Search for the cell housing the specified text and yield its [X, Y] center coordinate. 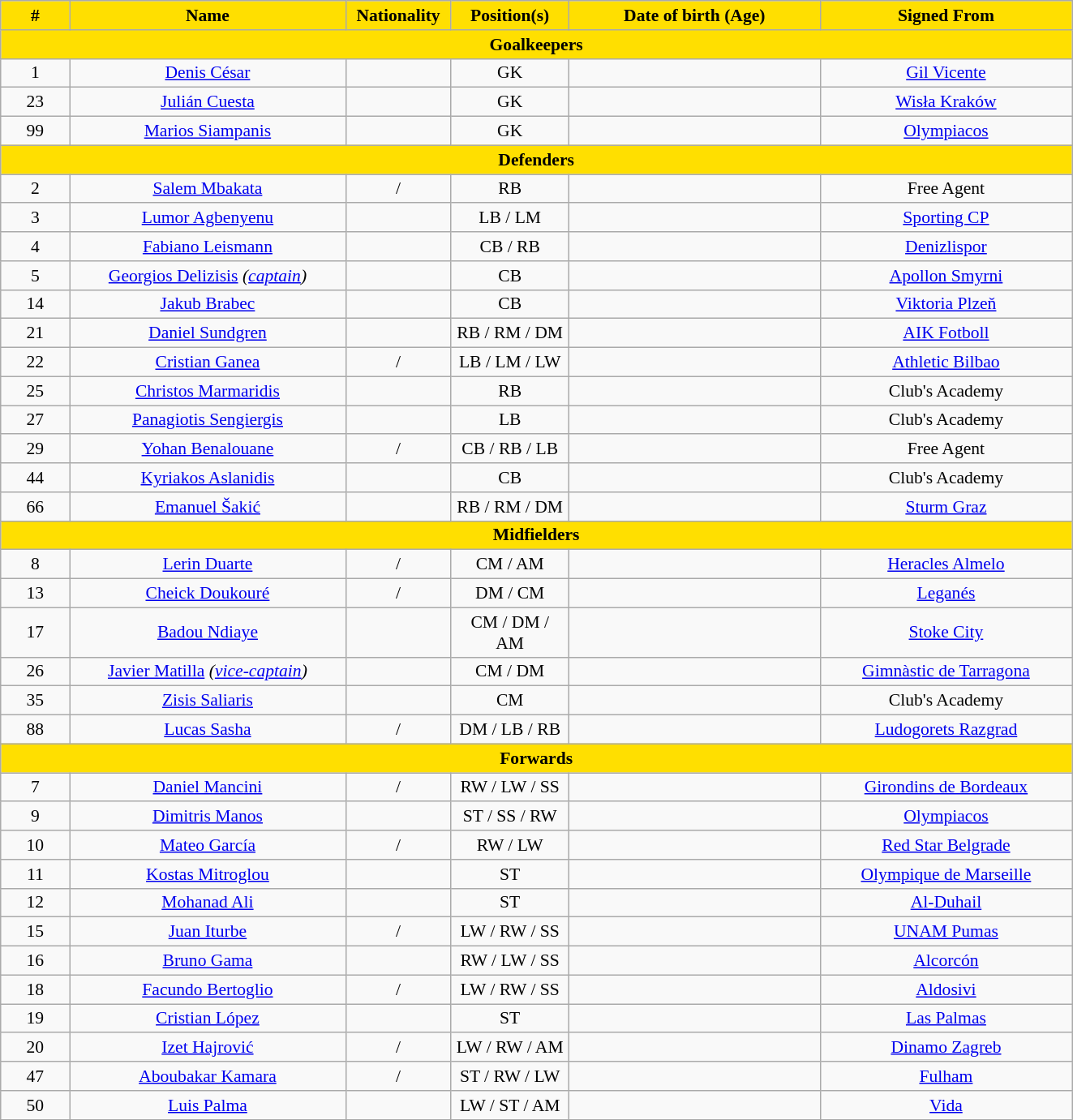
Fabiano Leismann [208, 247]
27 [36, 420]
Denis César [208, 73]
Daniel Mancini [208, 787]
Panagiotis Sengiergis [208, 420]
CB / RB / LB [509, 449]
Mateo García [208, 845]
2 [36, 189]
Vida [946, 1105]
Yohan Benalouane [208, 449]
7 [36, 787]
Gimnàstic de Tarragona [946, 672]
35 [36, 701]
Cheick Doukouré [208, 594]
Izet Hajrović [208, 1048]
Bruno Gama [208, 961]
23 [36, 102]
Position(s) [509, 15]
Sturm Graz [946, 507]
Christos Marmaridis [208, 391]
Forwards [537, 758]
Marios Siampanis [208, 131]
Wisła Kraków [946, 102]
DM / LB / RB [509, 730]
Cristian López [208, 1019]
8 [36, 564]
10 [36, 845]
Facundo Bertoglio [208, 989]
Cristian Ganea [208, 363]
Zisis Saliaris [208, 701]
Viktoria Plzeň [946, 304]
LW / RW / AM [509, 1048]
Alcorcón [946, 961]
50 [36, 1105]
Emanuel Šakić [208, 507]
UNAM Pumas [946, 932]
47 [36, 1076]
LB / LM [509, 218]
ST / RW / LW [509, 1076]
Name [208, 15]
44 [36, 478]
3 [36, 218]
20 [36, 1048]
Luis Palma [208, 1105]
Olympique de Marseille [946, 874]
Athletic Bilbao [946, 363]
LB [509, 420]
Sporting CP [946, 218]
11 [36, 874]
16 [36, 961]
Girondins de Bordeaux [946, 787]
Dimitris Manos [208, 817]
Leganés [946, 594]
Lerin Duarte [208, 564]
18 [36, 989]
LB / LM / LW [509, 363]
Mohanad Ali [208, 903]
Defenders [537, 160]
Javier Matilla (vice-captain) [208, 672]
Signed From [946, 15]
17 [36, 633]
Ludogorets Razgrad [946, 730]
Daniel Sundgren [208, 333]
Lumor Agbenyenu [208, 218]
Stoke City [946, 633]
DM / CM [509, 594]
Kyriakos Aslanidis [208, 478]
CB / RB [509, 247]
Aboubakar Kamara [208, 1076]
22 [36, 363]
Gil Vicente [946, 73]
26 [36, 672]
66 [36, 507]
Jakub Brabec [208, 304]
Las Palmas [946, 1019]
Midfielders [537, 535]
RW / LW [509, 845]
Aldosivi [946, 989]
Kostas Mitroglou [208, 874]
13 [36, 594]
25 [36, 391]
Denizlispor [946, 247]
ST / SS / RW [509, 817]
Heracles Almelo [946, 564]
Red Star Belgrade [946, 845]
Apollon Smyrni [946, 276]
Julián Cuesta [208, 102]
Date of birth (Age) [694, 15]
CM / DM [509, 672]
19 [36, 1019]
15 [36, 932]
Al-Duhail [946, 903]
Juan Iturbe [208, 932]
12 [36, 903]
29 [36, 449]
Fulham [946, 1076]
AIK Fotboll [946, 333]
# [36, 15]
Nationality [398, 15]
CM [509, 701]
LW / ST / AM [509, 1105]
9 [36, 817]
CM / AM [509, 564]
4 [36, 247]
88 [36, 730]
21 [36, 333]
5 [36, 276]
CM / DM / AM [509, 633]
14 [36, 304]
Lucas Sasha [208, 730]
1 [36, 73]
Salem Mbakata [208, 189]
Badou Ndiaye [208, 633]
99 [36, 131]
Dinamo Zagreb [946, 1048]
Goalkeepers [537, 45]
Georgios Delizisis (captain) [208, 276]
